Capture the cell that displays the provided text and extract its [X, Y] central coordinate. 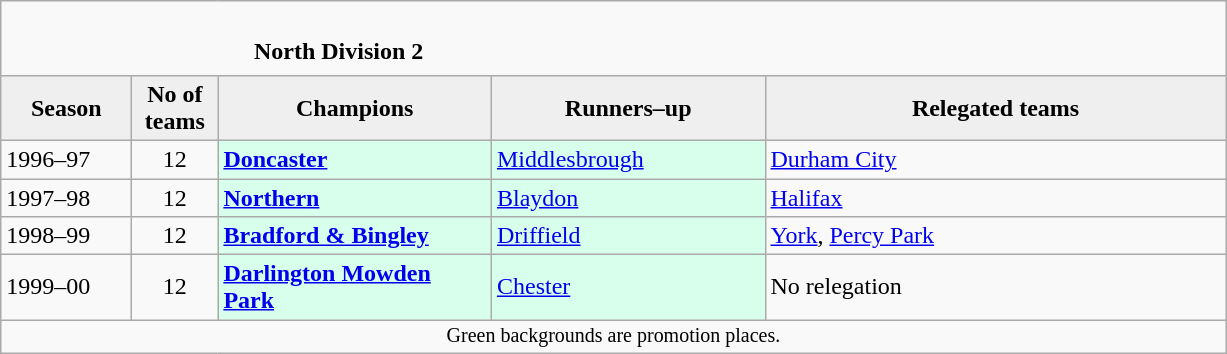
Champions [355, 108]
Northern [355, 197]
Chester [628, 288]
1999–00 [66, 288]
Driffield [628, 236]
Halifax [996, 197]
Middlesbrough [628, 159]
York, Percy Park [996, 236]
Bradford & Bingley [355, 236]
Relegated teams [996, 108]
No of teams [175, 108]
Durham City [996, 159]
Season [66, 108]
Doncaster [355, 159]
Blaydon [628, 197]
1997–98 [66, 197]
No relegation [996, 288]
Green backgrounds are promotion places. [614, 336]
1996–97 [66, 159]
1998–99 [66, 236]
Runners–up [628, 108]
Darlington Mowden Park [355, 288]
